Return [X, Y] of the center of cell containing provided text 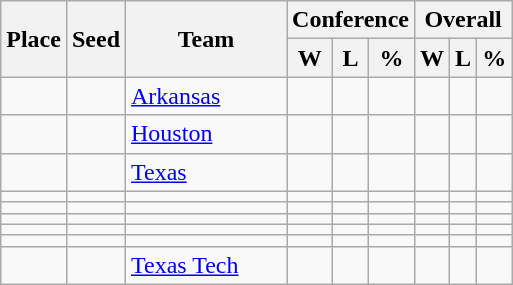
Houston [206, 134]
Team [206, 39]
Texas Tech [206, 265]
Texas [206, 172]
Conference [351, 20]
Arkansas [206, 96]
Place [34, 39]
Overall [462, 20]
Seed [96, 39]
